Determine the (x, y) coordinate at the center of the cell enclosing the given text.  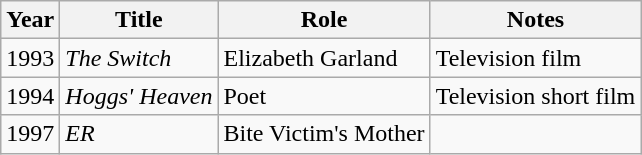
Hoggs' Heaven (139, 96)
Bite Victim's Mother (324, 134)
1997 (30, 134)
Notes (536, 20)
Elizabeth Garland (324, 58)
Television film (536, 58)
Poet (324, 96)
1994 (30, 96)
1993 (30, 58)
Role (324, 20)
Television short film (536, 96)
Year (30, 20)
Title (139, 20)
The Switch (139, 58)
ER (139, 134)
